From the cell containing the given text, extract its center point as [x, y] coordinate. 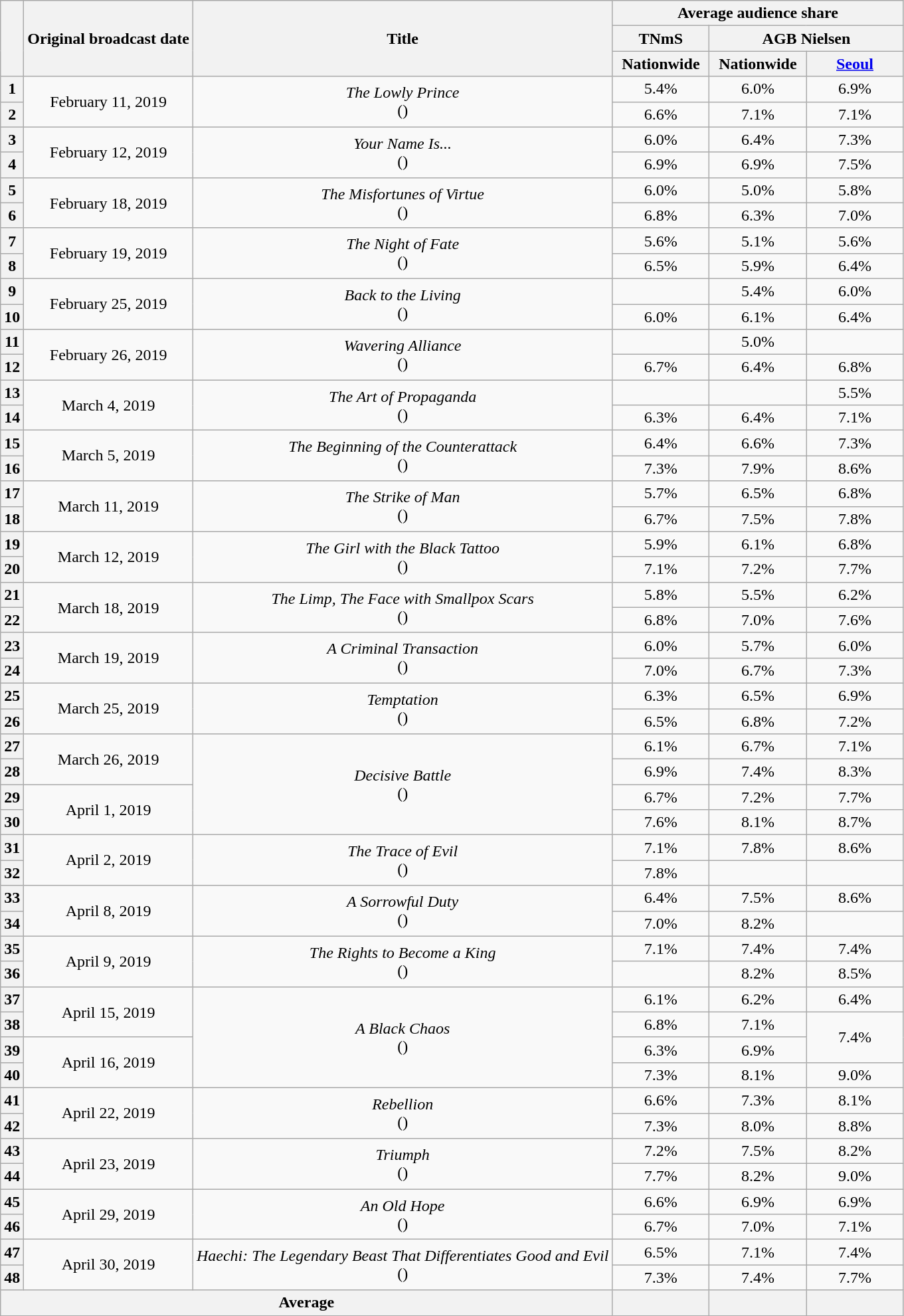
42 [12, 1126]
Original broadcast date [109, 39]
February 11, 2019 [109, 102]
3 [12, 140]
February 12, 2019 [109, 152]
45 [12, 1202]
14 [12, 418]
21 [12, 595]
26 [12, 721]
An Old Hope() [403, 1214]
April 1, 2019 [109, 810]
44 [12, 1176]
28 [12, 772]
23 [12, 645]
18 [12, 519]
9 [12, 291]
A Black Chaos() [403, 1037]
8.5% [855, 974]
The Lowly Prince() [403, 102]
10 [12, 317]
29 [12, 797]
AGB Nielsen [806, 39]
27 [12, 747]
March 12, 2019 [109, 557]
March 19, 2019 [109, 658]
February 19, 2019 [109, 253]
April 8, 2019 [109, 911]
15 [12, 443]
The Misfortunes of Virtue() [403, 203]
A Criminal Transaction() [403, 658]
7.9% [758, 468]
22 [12, 620]
43 [12, 1151]
37 [12, 999]
30 [12, 822]
40 [12, 1075]
Your Name Is...() [403, 152]
April 30, 2019 [109, 1265]
33 [12, 898]
8.8% [855, 1126]
Triumph() [403, 1164]
20 [12, 569]
The Limp, The Face with Smallpox Scars() [403, 607]
February 26, 2019 [109, 355]
Average [307, 1303]
March 26, 2019 [109, 759]
32 [12, 873]
47 [12, 1252]
24 [12, 670]
February 18, 2019 [109, 203]
February 25, 2019 [109, 304]
2 [12, 114]
4 [12, 165]
11 [12, 342]
TNmS [661, 39]
The Art of Propaganda() [403, 405]
Wavering Alliance() [403, 355]
The Night of Fate() [403, 253]
April 15, 2019 [109, 1012]
Average audience share [758, 13]
April 23, 2019 [109, 1164]
46 [12, 1227]
31 [12, 848]
Decisive Battle() [403, 785]
5 [12, 190]
7 [12, 240]
The Trace of Evil() [403, 860]
38 [12, 1024]
25 [12, 696]
April 9, 2019 [109, 961]
March 4, 2019 [109, 405]
5.1% [758, 240]
16 [12, 468]
The Girl with the Black Tattoo() [403, 557]
13 [12, 393]
8 [12, 266]
34 [12, 923]
19 [12, 544]
Temptation() [403, 708]
April 2, 2019 [109, 860]
8.3% [855, 772]
39 [12, 1050]
36 [12, 974]
April 29, 2019 [109, 1214]
48 [12, 1277]
1 [12, 89]
35 [12, 949]
March 18, 2019 [109, 607]
Haechi: The Legendary Beast That Differentiates Good and Evil() [403, 1265]
Back to the Living() [403, 304]
March 11, 2019 [109, 506]
The Beginning of the Counterattack() [403, 456]
8.7% [855, 822]
12 [12, 367]
Title [403, 39]
March 5, 2019 [109, 456]
Rebellion() [403, 1113]
6 [12, 215]
17 [12, 494]
March 25, 2019 [109, 708]
Seoul [855, 64]
A Sorrowful Duty() [403, 911]
8.0% [758, 1126]
41 [12, 1100]
April 16, 2019 [109, 1062]
The Strike of Man() [403, 506]
The Rights to Become a King() [403, 961]
April 22, 2019 [109, 1113]
